Return the [X, Y] coordinate for the center point of the cell that contains the specified text.  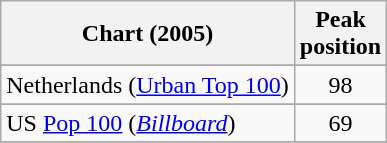
Netherlands (Urban Top 100) [148, 85]
Chart (2005) [148, 34]
69 [340, 123]
US Pop 100 (Billboard) [148, 123]
98 [340, 85]
Peakposition [340, 34]
